Search for the cell housing the specified text and yield its [X, Y] center coordinate. 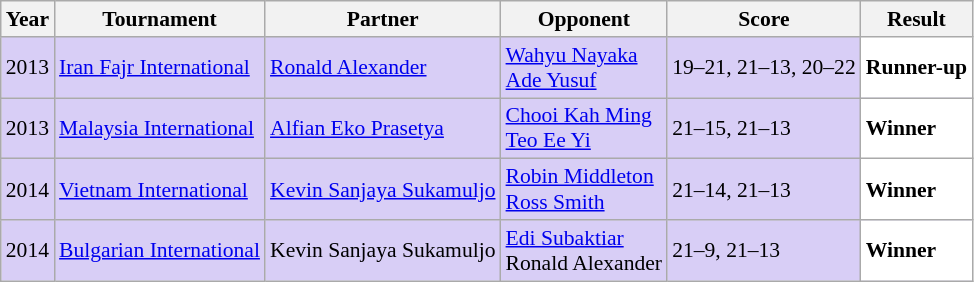
Year [28, 19]
Tournament [160, 19]
Result [916, 19]
21–9, 21–13 [764, 250]
Iran Fajr International [160, 68]
Ronald Alexander [383, 68]
Malaysia International [160, 128]
Runner-up [916, 68]
21–14, 21–13 [764, 190]
Alfian Eko Prasetya [383, 128]
Edi Subaktiar Ronald Alexander [584, 250]
Score [764, 19]
21–15, 21–13 [764, 128]
Bulgarian International [160, 250]
Vietnam International [160, 190]
Chooi Kah Ming Teo Ee Yi [584, 128]
Partner [383, 19]
19–21, 21–13, 20–22 [764, 68]
Opponent [584, 19]
Robin Middleton Ross Smith [584, 190]
Wahyu Nayaka Ade Yusuf [584, 68]
